Provide the [X, Y] coordinate of the cell's center where the given text is located.  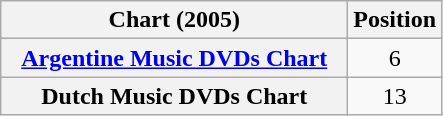
Dutch Music DVDs Chart [174, 96]
Position [395, 20]
6 [395, 58]
13 [395, 96]
Argentine Music DVDs Chart [174, 58]
Chart (2005) [174, 20]
